Find where the given text appears and provide that cell's center as (x, y) coordinate. 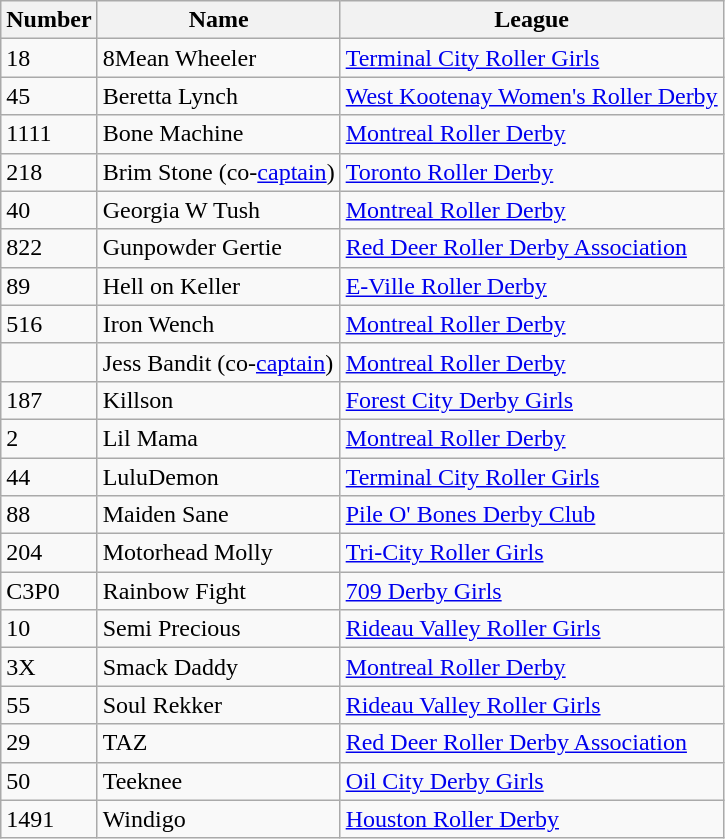
Bone Machine (218, 134)
709 Derby Girls (532, 591)
Jess Bandit (co-captain) (218, 362)
League (532, 20)
8Mean Wheeler (218, 58)
Semi Precious (218, 629)
218 (49, 172)
Brim Stone (co-captain) (218, 172)
Gunpowder Gertie (218, 248)
West Kootenay Women's Roller Derby (532, 96)
Number (49, 20)
Beretta Lynch (218, 96)
Soul Rekker (218, 705)
88 (49, 515)
1111 (49, 134)
2 (49, 438)
Iron Wench (218, 324)
1491 (49, 819)
29 (49, 743)
822 (49, 248)
Name (218, 20)
516 (49, 324)
Toronto Roller Derby (532, 172)
18 (49, 58)
Maiden Sane (218, 515)
Hell on Keller (218, 286)
44 (49, 477)
Killson (218, 400)
Smack Daddy (218, 667)
Windigo (218, 819)
55 (49, 705)
187 (49, 400)
LuluDemon (218, 477)
E-Ville Roller Derby (532, 286)
89 (49, 286)
TAZ (218, 743)
Georgia W Tush (218, 210)
Pile O' Bones Derby Club (532, 515)
C3P0 (49, 591)
Forest City Derby Girls (532, 400)
45 (49, 96)
Lil Mama (218, 438)
3X (49, 667)
10 (49, 629)
Houston Roller Derby (532, 819)
Teeknee (218, 781)
40 (49, 210)
204 (49, 553)
Tri-City Roller Girls (532, 553)
50 (49, 781)
Motorhead Molly (218, 553)
Oil City Derby Girls (532, 781)
Rainbow Fight (218, 591)
